Return the [x, y] coordinate for the center point of the cell that contains the specified text.  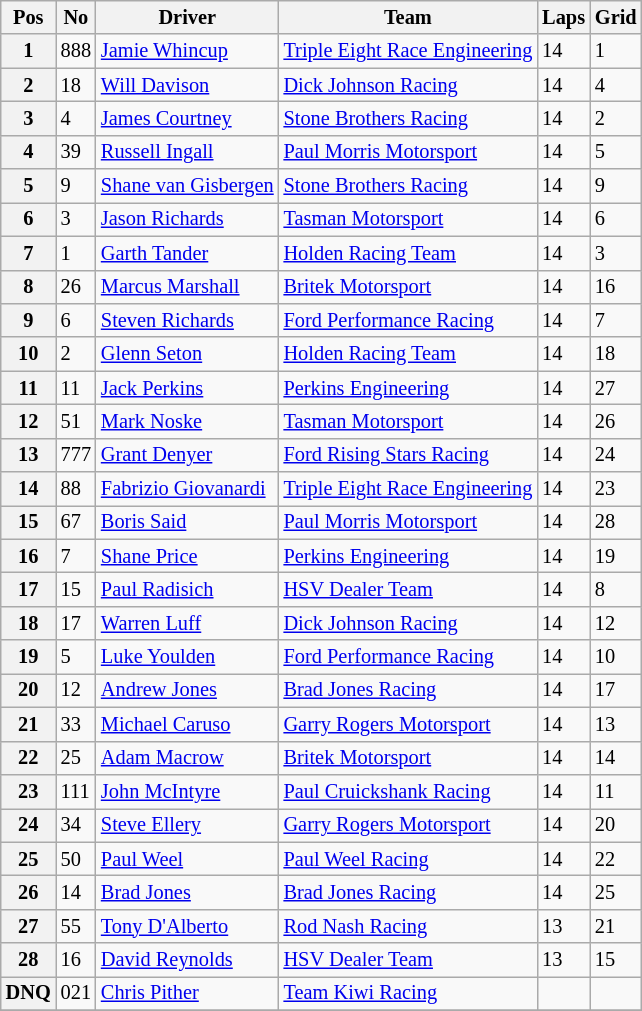
Paul Radisich [188, 589]
Team Kiwi Racing [408, 993]
Michael Caruso [188, 724]
39 [76, 152]
Ford Rising Stars Racing [408, 455]
Steve Ellery [188, 825]
Garth Tander [188, 253]
Luke Youlden [188, 657]
James Courtney [188, 118]
Glenn Seton [188, 354]
Tony D'Alberto [188, 926]
33 [76, 724]
No [76, 17]
Driver [188, 17]
Brad Jones [188, 892]
Fabrizio Giovanardi [188, 489]
Andrew Jones [188, 690]
Pos [28, 17]
Shane Price [188, 556]
50 [76, 859]
Shane van Gisbergen [188, 186]
John McIntyre [188, 791]
Marcus Marshall [188, 287]
Mark Noske [188, 421]
Paul Weel [188, 859]
DNQ [28, 993]
34 [76, 825]
Jason Richards [188, 219]
David Reynolds [188, 960]
Paul Weel Racing [408, 859]
Paul Cruickshank Racing [408, 791]
777 [76, 455]
Laps [564, 17]
Jack Perkins [188, 388]
Warren Luff [188, 623]
Will Davison [188, 85]
Team [408, 17]
Boris Said [188, 522]
Adam Macrow [188, 758]
Jamie Whincup [188, 51]
88 [76, 489]
021 [76, 993]
55 [76, 926]
888 [76, 51]
Steven Richards [188, 320]
111 [76, 791]
51 [76, 421]
Grid [616, 17]
Rod Nash Racing [408, 926]
67 [76, 522]
Chris Pither [188, 993]
Grant Denyer [188, 455]
Russell Ingall [188, 152]
